Identify which cell holds the provided text, then report its (X, Y) central coordinate. 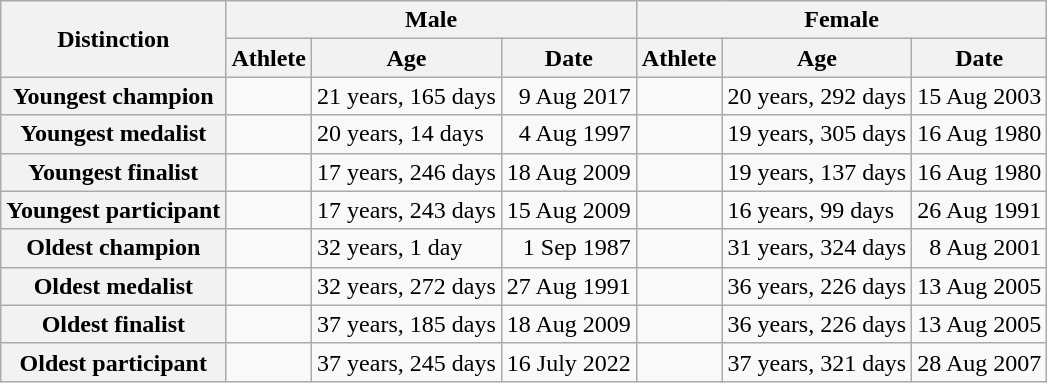
Oldest medalist (114, 286)
4 Aug 1997 (568, 134)
19 years, 305 days (817, 134)
9 Aug 2017 (568, 96)
1 Sep 1987 (568, 248)
8 Aug 2001 (980, 248)
21 years, 165 days (407, 96)
37 years, 245 days (407, 362)
Female (841, 20)
17 years, 246 days (407, 172)
Youngest medalist (114, 134)
Youngest finalist (114, 172)
Oldest participant (114, 362)
37 years, 185 days (407, 324)
17 years, 243 days (407, 210)
20 years, 14 days (407, 134)
Distinction (114, 39)
Oldest champion (114, 248)
37 years, 321 days (817, 362)
32 years, 1 day (407, 248)
31 years, 324 days (817, 248)
15 Aug 2003 (980, 96)
19 years, 137 days (817, 172)
15 Aug 2009 (568, 210)
16 July 2022 (568, 362)
32 years, 272 days (407, 286)
Youngest participant (114, 210)
Youngest champion (114, 96)
16 years, 99 days (817, 210)
Male (431, 20)
28 Aug 2007 (980, 362)
Oldest finalist (114, 324)
26 Aug 1991 (980, 210)
27 Aug 1991 (568, 286)
20 years, 292 days (817, 96)
